Scan for the cell matching the given text and deliver its (X, Y) coordinate at center. 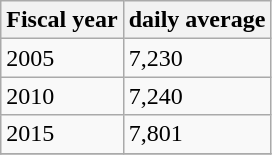
Fiscal year (62, 20)
7,240 (197, 96)
7,801 (197, 134)
2015 (62, 134)
2005 (62, 58)
7,230 (197, 58)
2010 (62, 96)
daily average (197, 20)
